For the text-containing cell, return its midpoint in (X, Y) coordinate format. 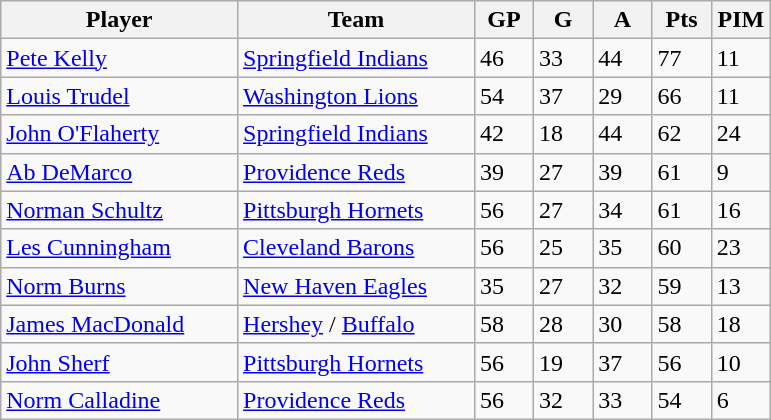
6 (740, 400)
Norm Calladine (120, 400)
16 (740, 210)
25 (564, 248)
34 (622, 210)
46 (504, 58)
Norman Schultz (120, 210)
PIM (740, 20)
9 (740, 172)
19 (564, 362)
Washington Lions (356, 96)
23 (740, 248)
13 (740, 286)
28 (564, 324)
Player (120, 20)
Pete Kelly (120, 58)
New Haven Eagles (356, 286)
G (564, 20)
John O'Flaherty (120, 134)
A (622, 20)
66 (682, 96)
Norm Burns (120, 286)
GP (504, 20)
Cleveland Barons (356, 248)
James MacDonald (120, 324)
Louis Trudel (120, 96)
29 (622, 96)
Hershey / Buffalo (356, 324)
24 (740, 134)
Les Cunningham (120, 248)
62 (682, 134)
30 (622, 324)
John Sherf (120, 362)
Ab DeMarco (120, 172)
42 (504, 134)
Pts (682, 20)
77 (682, 58)
59 (682, 286)
10 (740, 362)
Team (356, 20)
60 (682, 248)
